From the cell containing the given text, extract its center point as (X, Y) coordinate. 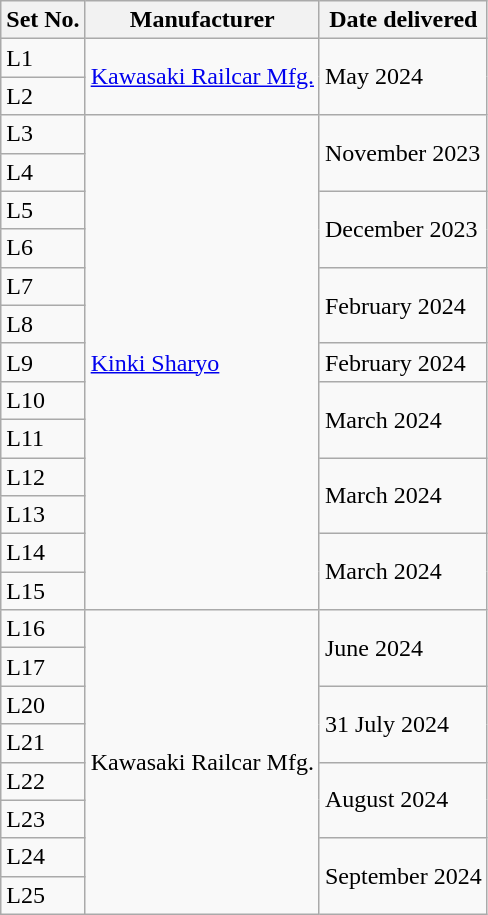
L2 (43, 96)
August 2024 (403, 800)
June 2024 (403, 648)
Date delivered (403, 20)
Kinki Sharyo (202, 362)
L5 (43, 210)
L11 (43, 438)
L20 (43, 705)
L23 (43, 819)
May 2024 (403, 77)
L6 (43, 248)
L3 (43, 134)
Manufacturer (202, 20)
L10 (43, 400)
September 2024 (403, 876)
L22 (43, 781)
31 July 2024 (403, 724)
L16 (43, 629)
L15 (43, 591)
Set No. (43, 20)
L14 (43, 553)
L17 (43, 667)
November 2023 (403, 153)
L9 (43, 362)
L24 (43, 857)
L8 (43, 324)
December 2023 (403, 229)
L21 (43, 743)
L1 (43, 58)
L13 (43, 515)
L4 (43, 172)
L7 (43, 286)
L12 (43, 477)
L25 (43, 895)
